Determine the (X, Y) coordinate at the center of the cell enclosing the given text.  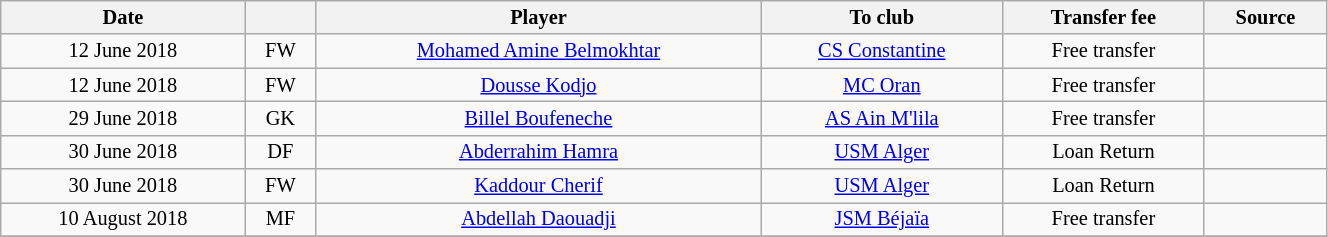
MC Oran (882, 85)
Source (1265, 17)
Abderrahim Hamra (538, 152)
Kaddour Cherif (538, 186)
Abdellah Daouadji (538, 219)
GK (280, 118)
MF (280, 219)
10 August 2018 (123, 219)
Mohamed Amine Belmokhtar (538, 51)
29 June 2018 (123, 118)
CS Constantine (882, 51)
Date (123, 17)
Transfer fee (1103, 17)
Dousse Kodjo (538, 85)
Billel Boufeneche (538, 118)
Player (538, 17)
DF (280, 152)
AS Ain M'lila (882, 118)
JSM Béjaïa (882, 219)
To club (882, 17)
